Extract the [x, y] coordinate from the center of the cell holding the provided text.  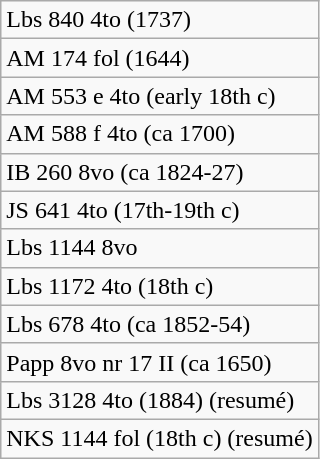
NKS 1144 fol (18th c) (resumé) [160, 438]
AM 588 f 4to (ca 1700) [160, 134]
Lbs 1144 8vo [160, 248]
Lbs 678 4to (ca 1852-54) [160, 324]
AM 174 fol (1644) [160, 58]
Lbs 1172 4to (18th c) [160, 286]
JS 641 4to (17th-19th c) [160, 210]
Lbs 3128 4to (1884) (resumé) [160, 400]
AM 553 e 4to (early 18th c) [160, 96]
Papp 8vo nr 17 II (ca 1650) [160, 362]
Lbs 840 4to (1737) [160, 20]
IB 260 8vo (ca 1824-27) [160, 172]
